Pinpoint the cell where the given text exists, returning its (x, y) midpoint coordinate. 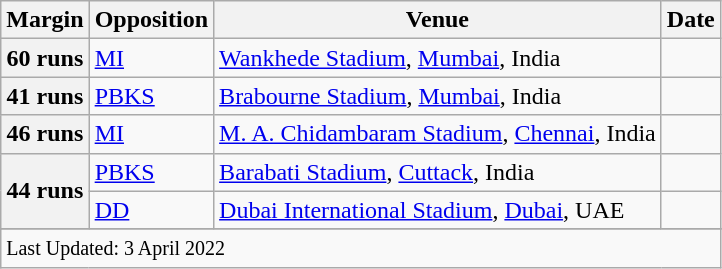
60 runs (45, 58)
Last Updated: 3 April 2022 (361, 248)
Barabati Stadium, Cuttack, India (438, 172)
Wankhede Stadium, Mumbai, India (438, 58)
Date (690, 20)
Venue (438, 20)
Brabourne Stadium, Mumbai, India (438, 96)
46 runs (45, 134)
DD (151, 210)
Margin (45, 20)
41 runs (45, 96)
Dubai International Stadium, Dubai, UAE (438, 210)
Opposition (151, 20)
M. A. Chidambaram Stadium, Chennai, India (438, 134)
44 runs (45, 191)
